Find where the given text appears and provide that cell's center as [X, Y] coordinate. 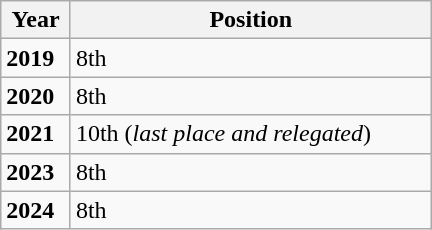
2023 [36, 172]
Position [250, 20]
2024 [36, 210]
2021 [36, 134]
2019 [36, 58]
10th (last place and relegated) [250, 134]
2020 [36, 96]
Year [36, 20]
